Identify which cell holds the provided text, then report its [X, Y] central coordinate. 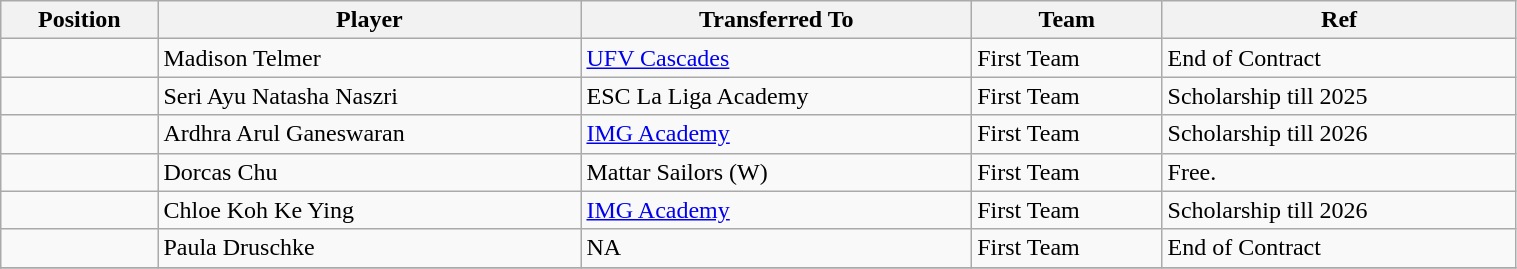
Position [80, 20]
Team [1067, 20]
Paula Druschke [370, 248]
Mattar Sailors (W) [776, 172]
Chloe Koh Ke Ying [370, 210]
Ref [1339, 20]
Dorcas Chu [370, 172]
UFV Cascades [776, 58]
Seri Ayu Natasha Naszri [370, 96]
NA [776, 248]
Madison Telmer [370, 58]
ESC La Liga Academy [776, 96]
Transferred To [776, 20]
Scholarship till 2025 [1339, 96]
Ardhra Arul Ganeswaran [370, 134]
Free. [1339, 172]
Player [370, 20]
